Identify which cell holds the provided text, then report its [X, Y] central coordinate. 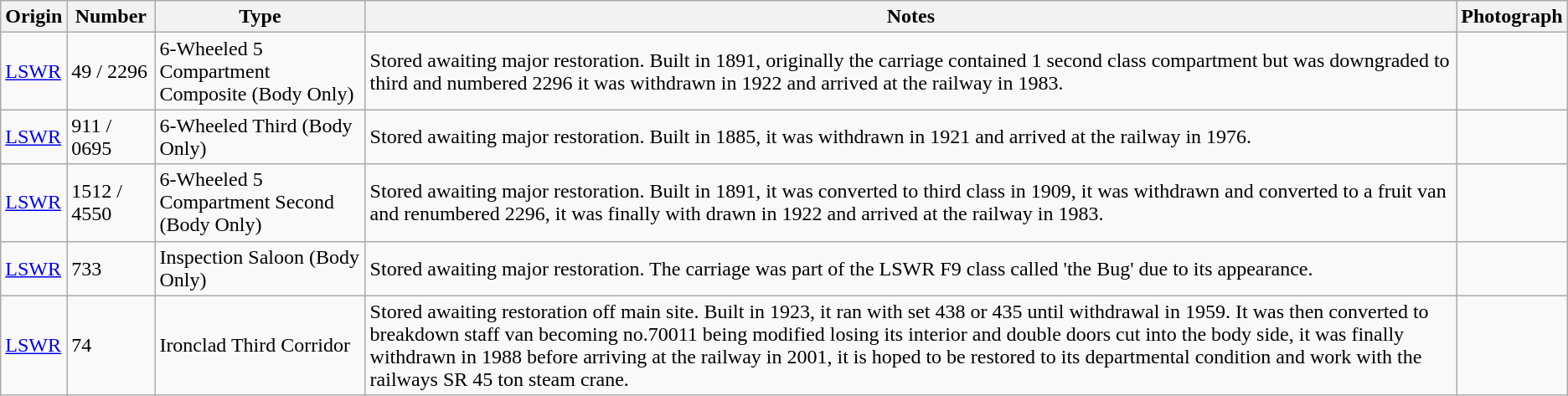
Type [260, 17]
Photograph [1512, 17]
1512 / 4550 [111, 203]
733 [111, 268]
Origin [34, 17]
Inspection Saloon (Body Only) [260, 268]
Notes [911, 17]
6-Wheeled 5 Compartment Second (Body Only) [260, 203]
49 / 2296 [111, 71]
6-Wheeled Third (Body Only) [260, 137]
Number [111, 17]
6-Wheeled 5 Compartment Composite (Body Only) [260, 71]
Stored awaiting major restoration. Built in 1885, it was withdrawn in 1921 and arrived at the railway in 1976. [911, 137]
74 [111, 345]
911 / 0695 [111, 137]
Stored awaiting major restoration. The carriage was part of the LSWR F9 class called 'the Bug' due to its appearance. [911, 268]
Ironclad Third Corridor [260, 345]
